Extract the [X, Y] coordinate from the center of the cell holding the provided text.  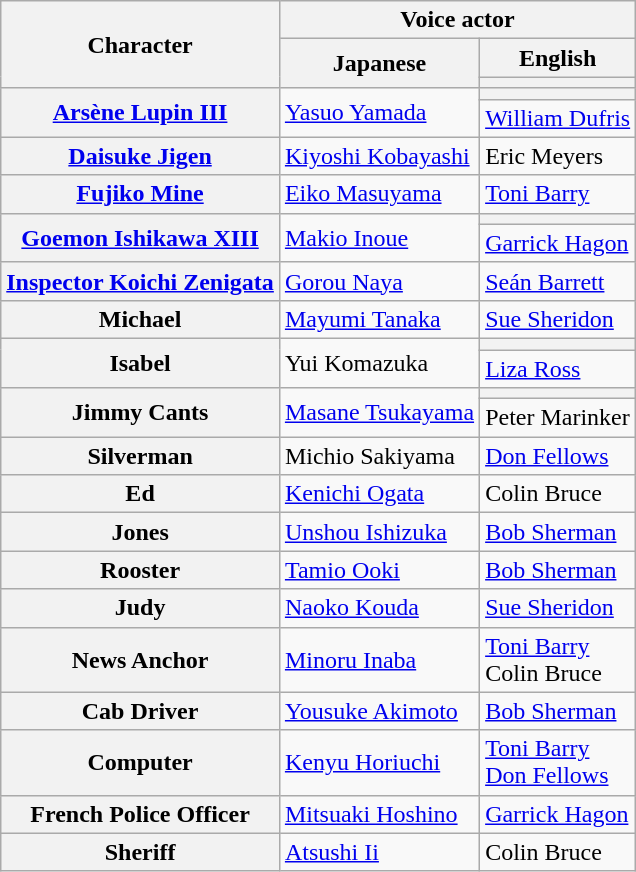
Yui Komazuka [379, 362]
Masane Tsukayama [379, 412]
Jones [140, 532]
Toni BarryColin Bruce [558, 660]
French Police Officer [140, 814]
Tamio Ooki [379, 570]
Liza Ross [558, 369]
Inspector Koichi Zenigata [140, 281]
Eric Meyers [558, 156]
Atsushi Ii [379, 852]
Yasuo Yamada [379, 112]
Michael [140, 319]
Isabel [140, 362]
Ed [140, 494]
Toni Barry [558, 194]
Makio Inoue [379, 238]
Jimmy Cants [140, 412]
Michio Sakiyama [379, 456]
Peter Marinker [558, 418]
Don Fellows [558, 456]
Sheriff [140, 852]
Goemon Ishikawa XIII [140, 238]
Toni BarryDon Fellows [558, 762]
Character [140, 44]
William Dufris [558, 118]
Eiko Masuyama [379, 194]
Mayumi Tanaka [379, 319]
News Anchor [140, 660]
Computer [140, 762]
Minoru Inaba [379, 660]
Unshou Ishizuka [379, 532]
Judy [140, 608]
Kenichi Ogata [379, 494]
Kenyu Horiuchi [379, 762]
Fujiko Mine [140, 194]
Kiyoshi Kobayashi [379, 156]
Silverman [140, 456]
Seán Barrett [558, 281]
Japanese [379, 64]
Naoko Kouda [379, 608]
Yousuke Akimoto [379, 711]
Cab Driver [140, 711]
English [558, 58]
Rooster [140, 570]
Daisuke Jigen [140, 156]
Voice actor [457, 20]
Gorou Naya [379, 281]
Mitsuaki Hoshino [379, 814]
Arsène Lupin III [140, 112]
